Extract the [X, Y] coordinate from the center of the cell holding the provided text.  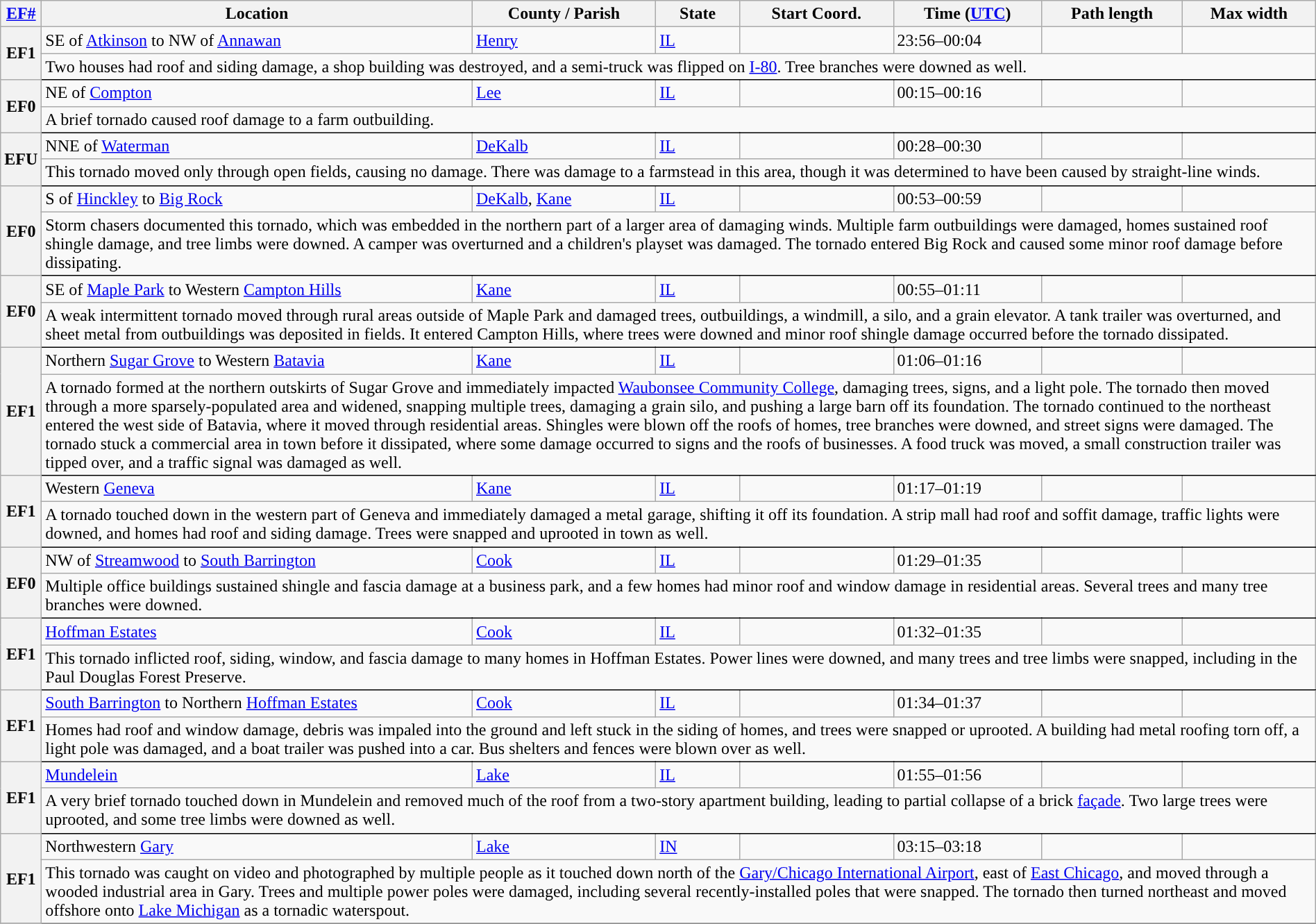
County / Parish [564, 14]
01:34–01:37 [968, 703]
Northern Sugar Grove to Western Batavia [257, 360]
23:56–00:04 [968, 40]
Start Coord. [816, 14]
A brief tornado caused roof damage to a farm outbuilding. [679, 119]
Time (UTC) [968, 14]
Mundelein [257, 775]
01:17–01:19 [968, 489]
State [698, 14]
01:06–01:16 [968, 360]
South Barrington to Northern Hoffman Estates [257, 703]
00:15–00:16 [968, 93]
00:55–01:11 [968, 289]
IN [698, 846]
01:55–01:56 [968, 775]
00:53–00:59 [968, 199]
NW of Streamwood to South Barrington [257, 560]
00:28–00:30 [968, 146]
SE of Maple Park to Western Campton Hills [257, 289]
Northwestern Gary [257, 846]
Location [257, 14]
Western Geneva [257, 489]
Two houses had roof and siding damage, a shop building was destroyed, and a semi-truck was flipped on I-80. Tree branches were downed as well. [679, 67]
EFU [21, 159]
NNE of Waterman [257, 146]
01:32–01:35 [968, 632]
S of Hinckley to Big Rock [257, 199]
NE of Compton [257, 93]
Hoffman Estates [257, 632]
Henry [564, 40]
Path length [1112, 14]
Lee [564, 93]
EF# [21, 14]
DeKalb [564, 146]
SE of Atkinson to NW of Annawan [257, 40]
01:29–01:35 [968, 560]
DeKalb, Kane [564, 199]
03:15–03:18 [968, 846]
Max width [1249, 14]
